Find where the given text appears and provide that cell's center as [x, y] coordinate. 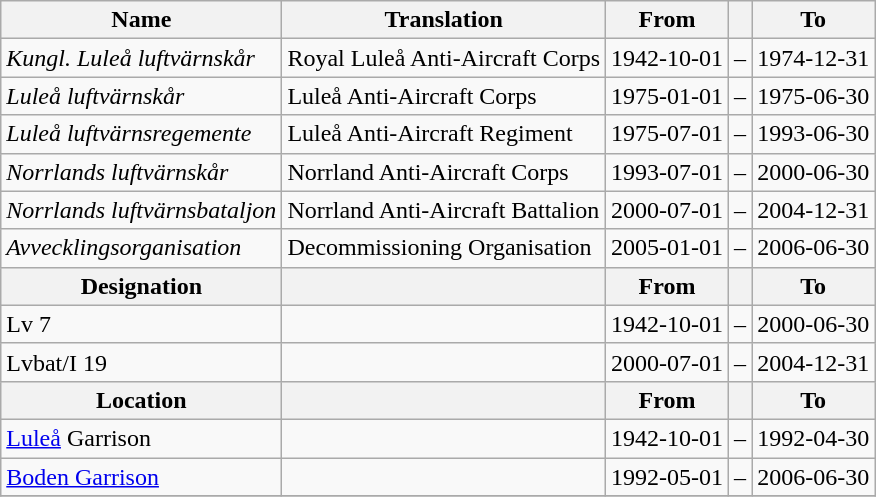
Lvbat/I 19 [142, 362]
Norrland Anti-Aircraft Corps [444, 172]
Translation [444, 20]
1975-07-01 [668, 134]
1993-06-30 [814, 134]
Norrland Anti-Aircraft Battalion [444, 210]
Lv 7 [142, 324]
Norrlands luftvärnskår [142, 172]
Luleå Anti-Aircraft Regiment [444, 134]
Boden Garrison [142, 477]
Kungl. Luleå luftvärnskår [142, 58]
1993-07-01 [668, 172]
2005-01-01 [668, 248]
Luleå Anti-Aircraft Corps [444, 96]
Decommissioning Organisation [444, 248]
Designation [142, 286]
Luleå luftvärnskår [142, 96]
1975-01-01 [668, 96]
Norrlands luftvärnsbataljon [142, 210]
1992-04-30 [814, 438]
1974-12-31 [814, 58]
Name [142, 20]
Luleå Garrison [142, 438]
Royal Luleå Anti-Aircraft Corps [444, 58]
Avvecklingsorganisation [142, 248]
1975-06-30 [814, 96]
1992-05-01 [668, 477]
Location [142, 400]
Luleå luftvärnsregemente [142, 134]
